Pinpoint the cell where the given text exists, returning its (X, Y) midpoint coordinate. 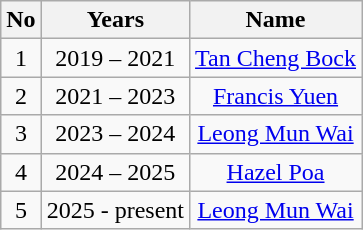
2021 – 2023 (115, 96)
Hazel Poa (276, 172)
4 (21, 172)
5 (21, 210)
2023 – 2024 (115, 134)
2 (21, 96)
Years (115, 20)
2019 – 2021 (115, 58)
2024 – 2025 (115, 172)
Tan Cheng Bock (276, 58)
2025 - present (115, 210)
3 (21, 134)
No (21, 20)
Name (276, 20)
1 (21, 58)
Francis Yuen (276, 96)
